Pinpoint the cell where the given text exists, returning its [X, Y] midpoint coordinate. 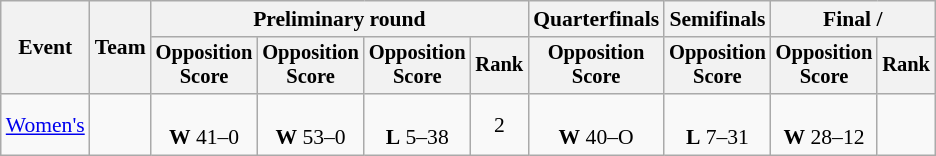
W 53–0 [310, 124]
Women's [46, 124]
Team [120, 48]
Quarterfinals [596, 19]
Semifinals [718, 19]
2 [499, 124]
L 5–38 [418, 124]
L 7–31 [718, 124]
Event [46, 48]
Preliminary round [340, 19]
W 40–O [596, 124]
Final / [853, 19]
W 41–0 [204, 124]
W 28–12 [824, 124]
